Return [x, y] of the center of cell containing provided text 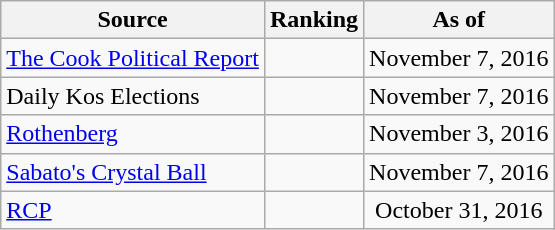
As of [459, 20]
Rothenberg [133, 134]
Daily Kos Elections [133, 96]
Ranking [314, 20]
RCP [133, 210]
The Cook Political Report [133, 58]
Sabato's Crystal Ball [133, 172]
October 31, 2016 [459, 210]
Source [133, 20]
November 3, 2016 [459, 134]
